Scan for the cell matching the given text and deliver its [X, Y] coordinate at center. 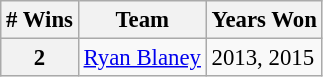
2013, 2015 [264, 58]
# Wins [40, 20]
Team [142, 20]
Ryan Blaney [142, 58]
Years Won [264, 20]
2 [40, 58]
